Locate the cell with the specified text and output its (x, y) center coordinate. 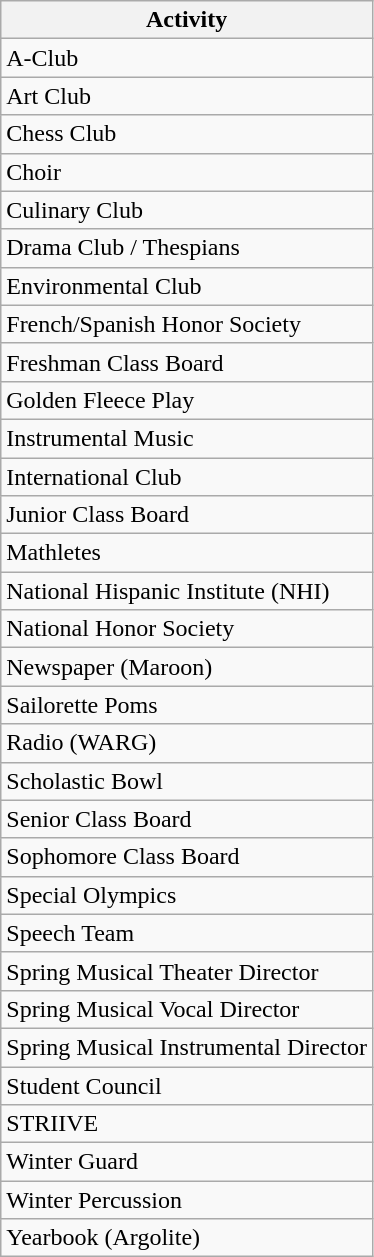
Instrumental Music (187, 438)
Junior Class Board (187, 515)
Scholastic Bowl (187, 781)
Spring Musical Theater Director (187, 971)
Choir (187, 172)
Speech Team (187, 933)
Environmental Club (187, 286)
Newspaper (Maroon) (187, 667)
French/Spanish Honor Society (187, 324)
Mathletes (187, 553)
Special Olympics (187, 895)
Radio (WARG) (187, 743)
Sophomore Class Board (187, 857)
Art Club (187, 96)
Student Council (187, 1085)
Spring Musical Instrumental Director (187, 1047)
International Club (187, 477)
Freshman Class Board (187, 362)
STRIIVE (187, 1124)
National Hispanic Institute (NHI) (187, 591)
National Honor Society (187, 629)
Winter Percussion (187, 1200)
Senior Class Board (187, 819)
Chess Club (187, 134)
Golden Fleece Play (187, 400)
Winter Guard (187, 1162)
A-Club (187, 58)
Activity (187, 20)
Yearbook (Argolite) (187, 1238)
Drama Club / Thespians (187, 248)
Spring Musical Vocal Director (187, 1009)
Sailorette Poms (187, 705)
Culinary Club (187, 210)
